Detect which cell encompasses the target text, then output its (x, y) center coordinate. 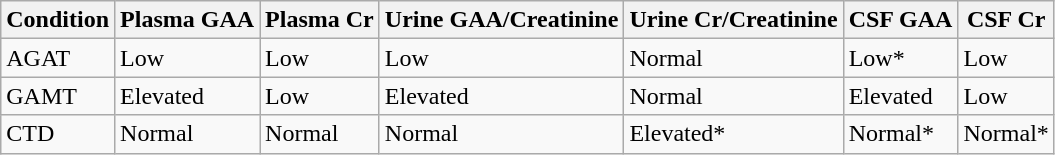
Plasma Cr (320, 20)
Low* (900, 58)
Condition (58, 20)
GAMT (58, 96)
CTD (58, 134)
Urine Cr/Creatinine (734, 20)
AGAT (58, 58)
Elevated* (734, 134)
Urine GAA/Creatinine (502, 20)
CSF Cr (1006, 20)
Plasma GAA (188, 20)
CSF GAA (900, 20)
